Scan for the cell matching the given text and deliver its (X, Y) coordinate at center. 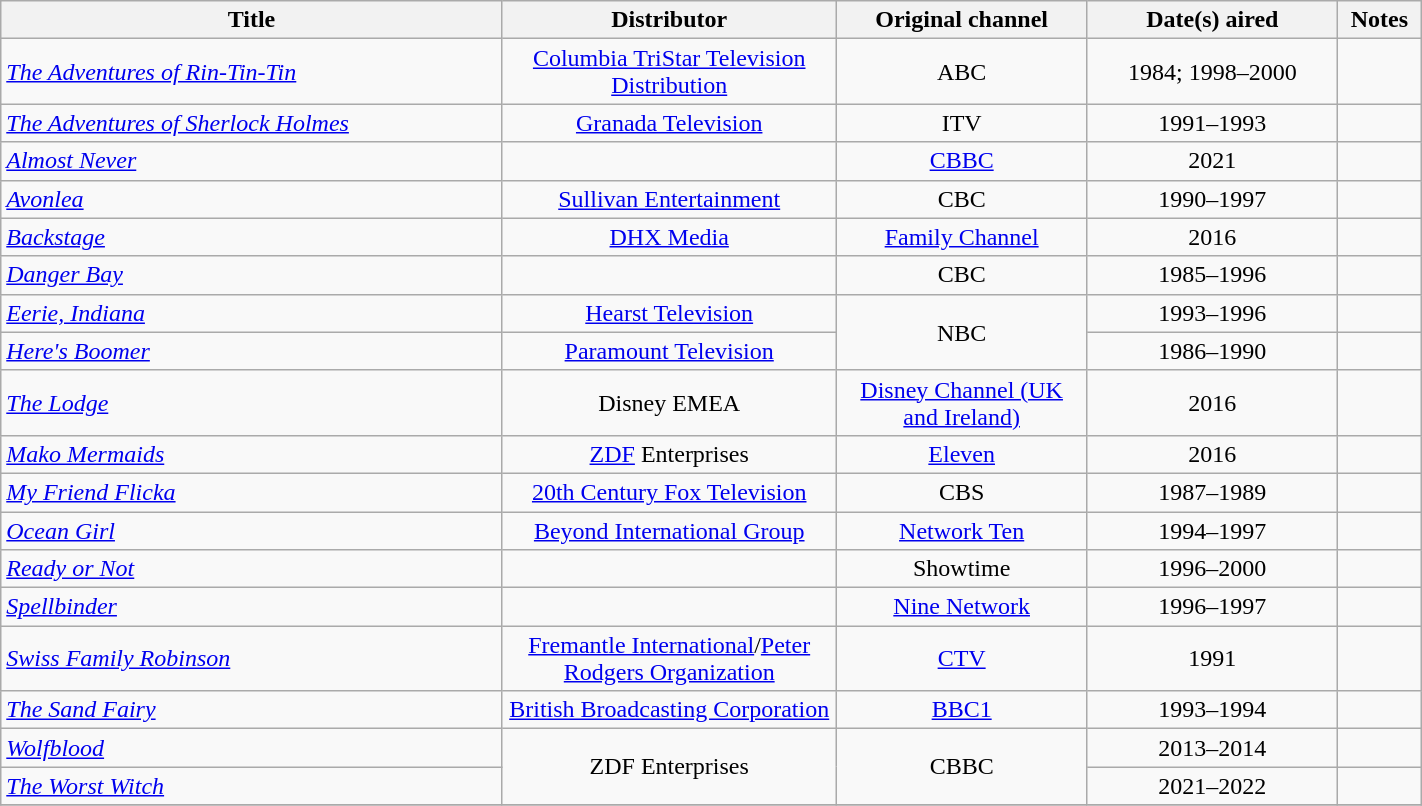
Family Channel (962, 237)
Spellbinder (252, 607)
Wolfblood (252, 748)
Fremantle International/Peter Rodgers Organization (669, 658)
Disney Channel (UK and Ireland) (962, 402)
Showtime (962, 569)
2021–2022 (1212, 786)
Beyond International Group (669, 531)
Swiss Family Robinson (252, 658)
Paramount Television (669, 351)
1985–1996 (1212, 275)
British Broadcasting Corporation (669, 710)
Almost Never (252, 161)
Ready or Not (252, 569)
2013–2014 (1212, 748)
1994–1997 (1212, 531)
ITV (962, 123)
Avonlea (252, 199)
The Sand Fairy (252, 710)
Original channel (962, 20)
Sullivan Entertainment (669, 199)
Nine Network (962, 607)
20th Century Fox Television (669, 492)
CBS (962, 492)
Danger Bay (252, 275)
The Adventures of Sherlock Holmes (252, 123)
Columbia TriStar Television Distribution (669, 72)
NBC (962, 332)
1990–1997 (1212, 199)
Date(s) aired (1212, 20)
1987–1989 (1212, 492)
Disney EMEA (669, 402)
DHX Media (669, 237)
The Worst Witch (252, 786)
BBC1 (962, 710)
1986–1990 (1212, 351)
The Adventures of Rin-Tin-Tin (252, 72)
1991–1993 (1212, 123)
Notes (1380, 20)
1993–1994 (1212, 710)
My Friend Flicka (252, 492)
Backstage (252, 237)
Eleven (962, 454)
1991 (1212, 658)
The Lodge (252, 402)
Eerie, Indiana (252, 313)
Mako Mermaids (252, 454)
2021 (1212, 161)
1996–2000 (1212, 569)
Distributor (669, 20)
1996–1997 (1212, 607)
Title (252, 20)
ABC (962, 72)
1984; 1998–2000 (1212, 72)
1993–1996 (1212, 313)
Here's Boomer (252, 351)
Granada Television (669, 123)
Ocean Girl (252, 531)
Network Ten (962, 531)
CTV (962, 658)
Hearst Television (669, 313)
